Search for the cell housing the specified text and yield its (x, y) center coordinate. 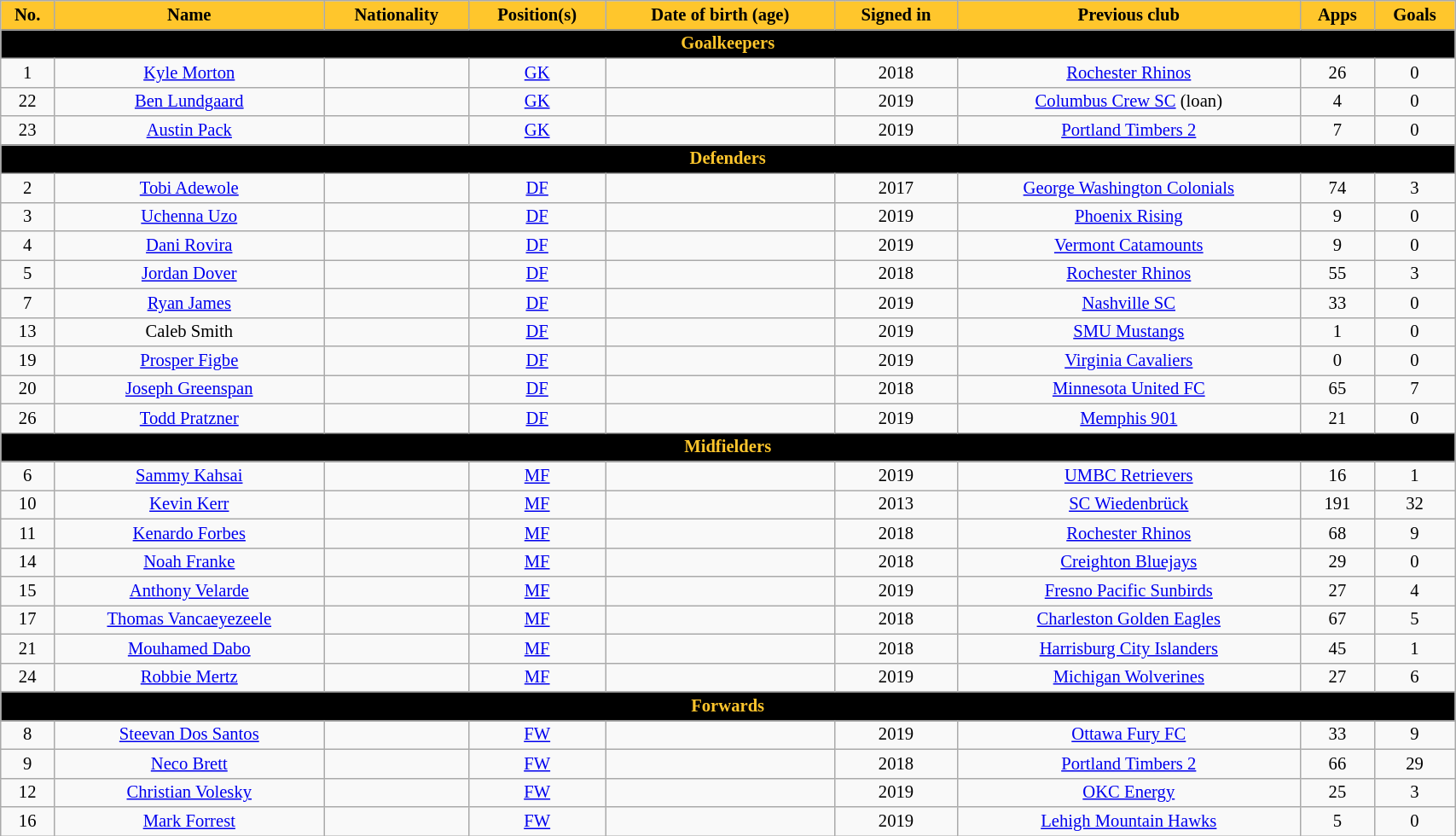
11 (27, 533)
Joseph Greenspan (189, 389)
Mouhamed Dabo (189, 648)
Sammy Kahsai (189, 475)
Anthony Velarde (189, 591)
Defenders (728, 159)
32 (1414, 504)
65 (1337, 389)
15 (27, 591)
Uchenna Uzo (189, 217)
Steevan Dos Santos (189, 734)
UMBC Retrievers (1128, 475)
Forwards (728, 705)
17 (27, 619)
Robbie Mertz (189, 677)
Ryan James (189, 303)
13 (27, 332)
Midfielders (728, 447)
191 (1337, 504)
25 (1337, 792)
Goalkeepers (728, 44)
Charleston Golden Eagles (1128, 619)
Virginia Cavaliers (1128, 361)
Noah Franke (189, 562)
Columbus Crew SC (loan) (1128, 102)
Position(s) (537, 15)
Nationality (396, 15)
2 (27, 188)
Tobi Adewole (189, 188)
SC Wiedenbrück (1128, 504)
Kenardo Forbes (189, 533)
Kevin Kerr (189, 504)
Lehigh Mountain Hawks (1128, 821)
2017 (896, 188)
10 (27, 504)
2013 (896, 504)
Signed in (896, 15)
Minnesota United FC (1128, 389)
Ben Lundgaard (189, 102)
OKC Energy (1128, 792)
24 (27, 677)
12 (27, 792)
Nashville SC (1128, 303)
Kyle Morton (189, 73)
Date of birth (age) (720, 15)
Jordan Dover (189, 274)
55 (1337, 274)
66 (1337, 763)
67 (1337, 619)
Name (189, 15)
Apps (1337, 15)
Ottawa Fury FC (1128, 734)
Neco Brett (189, 763)
Phoenix Rising (1128, 217)
14 (27, 562)
Thomas Vancaeyezeele (189, 619)
23 (27, 131)
22 (27, 102)
Michigan Wolverines (1128, 677)
20 (27, 389)
Memphis 901 (1128, 418)
8 (27, 734)
No. (27, 15)
Austin Pack (189, 131)
19 (27, 361)
Dani Rovira (189, 245)
68 (1337, 533)
Harrisburg City Islanders (1128, 648)
George Washington Colonials (1128, 188)
Vermont Catamounts (1128, 245)
Fresno Pacific Sunbirds (1128, 591)
SMU Mustangs (1128, 332)
Todd Pratzner (189, 418)
Creighton Bluejays (1128, 562)
Mark Forrest (189, 821)
Prosper Figbe (189, 361)
Previous club (1128, 15)
Caleb Smith (189, 332)
45 (1337, 648)
Christian Volesky (189, 792)
74 (1337, 188)
Goals (1414, 15)
